From the cell containing the given text, extract its center point as (X, Y) coordinate. 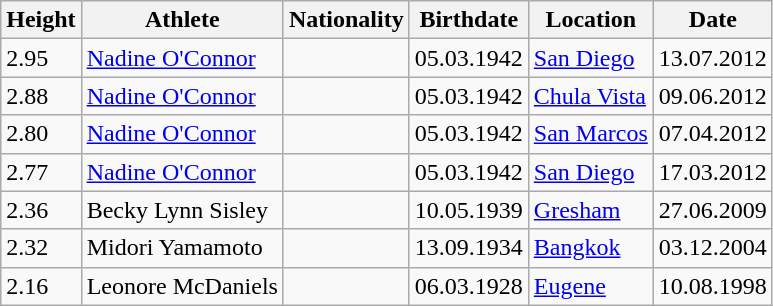
2.80 (41, 134)
10.05.1939 (468, 210)
17.03.2012 (712, 172)
2.77 (41, 172)
Birthdate (468, 20)
Height (41, 20)
03.12.2004 (712, 248)
27.06.2009 (712, 210)
San Marcos (590, 134)
10.08.1998 (712, 286)
2.32 (41, 248)
2.16 (41, 286)
Chula Vista (590, 96)
Nationality (346, 20)
Leonore McDaniels (182, 286)
2.36 (41, 210)
2.95 (41, 58)
Location (590, 20)
Midori Yamamoto (182, 248)
2.88 (41, 96)
Bangkok (590, 248)
Gresham (590, 210)
Eugene (590, 286)
Becky Lynn Sisley (182, 210)
09.06.2012 (712, 96)
Date (712, 20)
13.09.1934 (468, 248)
06.03.1928 (468, 286)
13.07.2012 (712, 58)
Athlete (182, 20)
07.04.2012 (712, 134)
